From the cell containing the given text, extract its center point as [X, Y] coordinate. 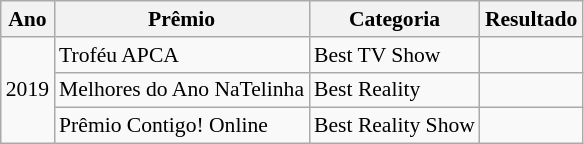
Ano [28, 19]
Best Reality [394, 90]
Resultado [531, 19]
Troféu APCA [182, 55]
Best Reality Show [394, 126]
Prêmio [182, 19]
Best TV Show [394, 55]
Prêmio Contigo! Online [182, 126]
Categoria [394, 19]
Melhores do Ano NaTelinha [182, 90]
2019 [28, 90]
